Locate the cell with the specified text and output its [X, Y] center coordinate. 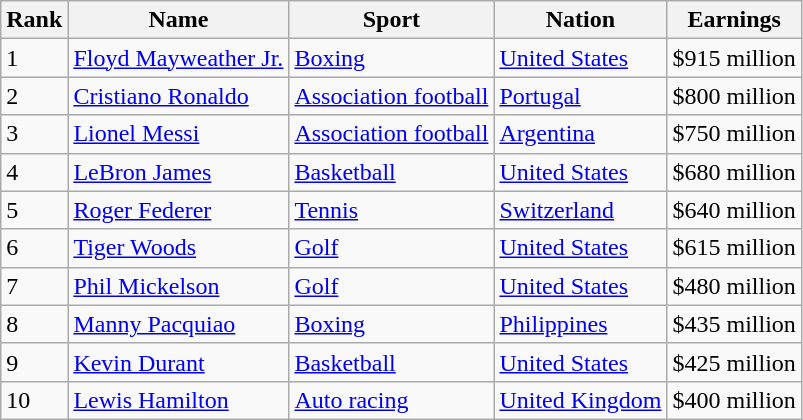
4 [34, 172]
Floyd Mayweather Jr. [178, 58]
Nation [580, 20]
9 [34, 362]
$615 million [734, 248]
$750 million [734, 134]
7 [34, 286]
Tiger Woods [178, 248]
LeBron James [178, 172]
Lewis Hamilton [178, 400]
$800 million [734, 96]
$480 million [734, 286]
United Kingdom [580, 400]
10 [34, 400]
$425 million [734, 362]
Phil Mickelson [178, 286]
Lionel Messi [178, 134]
Cristiano Ronaldo [178, 96]
$435 million [734, 324]
8 [34, 324]
$400 million [734, 400]
Kevin Durant [178, 362]
1 [34, 58]
Roger Federer [178, 210]
Philippines [580, 324]
Tennis [392, 210]
6 [34, 248]
$680 million [734, 172]
Manny Pacquiao [178, 324]
Name [178, 20]
Switzerland [580, 210]
3 [34, 134]
Portugal [580, 96]
$915 million [734, 58]
Rank [34, 20]
$640 million [734, 210]
Earnings [734, 20]
Auto racing [392, 400]
Sport [392, 20]
5 [34, 210]
Argentina [580, 134]
2 [34, 96]
